Search for the cell housing the specified text and yield its (x, y) center coordinate. 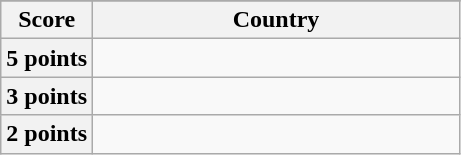
5 points (47, 58)
2 points (47, 134)
3 points (47, 96)
Score (47, 20)
Country (276, 20)
